Return (X, Y) of the center of cell containing provided text 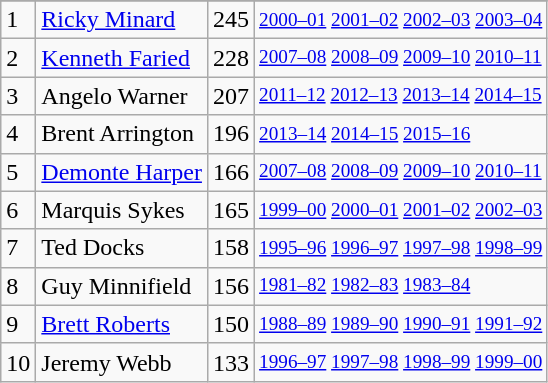
Ted Docks (122, 248)
228 (230, 58)
133 (230, 362)
165 (230, 210)
166 (230, 172)
2013–14 2014–15 2015–16 (401, 134)
3 (18, 96)
150 (230, 324)
156 (230, 286)
Kenneth Faried (122, 58)
7 (18, 248)
6 (18, 210)
5 (18, 172)
245 (230, 20)
1 (18, 20)
8 (18, 286)
1999–00 2000–01 2001–02 2002–03 (401, 210)
9 (18, 324)
2 (18, 58)
Angelo Warner (122, 96)
Brent Arrington (122, 134)
2000–01 2001–02 2002–03 2003–04 (401, 20)
1988–89 1989–90 1990–91 1991–92 (401, 324)
158 (230, 248)
Marquis Sykes (122, 210)
1996–97 1997–98 1998–99 1999–00 (401, 362)
Guy Minnifield (122, 286)
1981–82 1982–83 1983–84 (401, 286)
207 (230, 96)
Brett Roberts (122, 324)
Demonte Harper (122, 172)
1995–96 1996–97 1997–98 1998–99 (401, 248)
4 (18, 134)
2011–12 2012–13 2013–14 2014–15 (401, 96)
196 (230, 134)
Jeremy Webb (122, 362)
Ricky Minard (122, 20)
10 (18, 362)
